From the cell containing the given text, extract its center point as [x, y] coordinate. 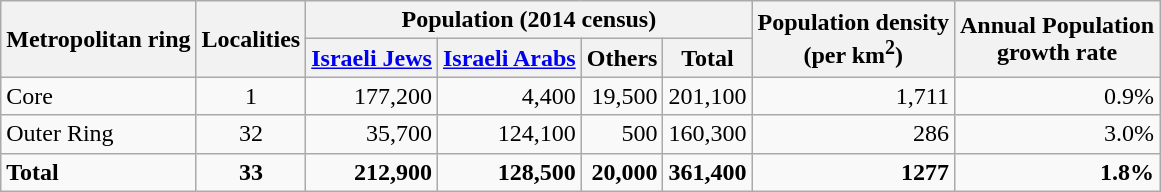
33 [251, 172]
Outer Ring [98, 134]
20,000 [622, 172]
177,200 [372, 96]
Others [622, 58]
Metropolitan ring [98, 39]
361,400 [708, 172]
1277 [853, 172]
124,100 [509, 134]
32 [251, 134]
212,900 [372, 172]
3.0% [1056, 134]
Israeli Arabs [509, 58]
500 [622, 134]
160,300 [708, 134]
4,400 [509, 96]
1.8% [1056, 172]
286 [853, 134]
1 [251, 96]
201,100 [708, 96]
Population (2014 census) [529, 20]
19,500 [622, 96]
0.9% [1056, 96]
35,700 [372, 134]
Annual Populationgrowth rate [1056, 39]
128,500 [509, 172]
Core [98, 96]
Israeli Jews [372, 58]
1,711 [853, 96]
Population density(per km2) [853, 39]
Localities [251, 39]
